Determine the [X, Y] coordinate at the center of the cell enclosing the given text.  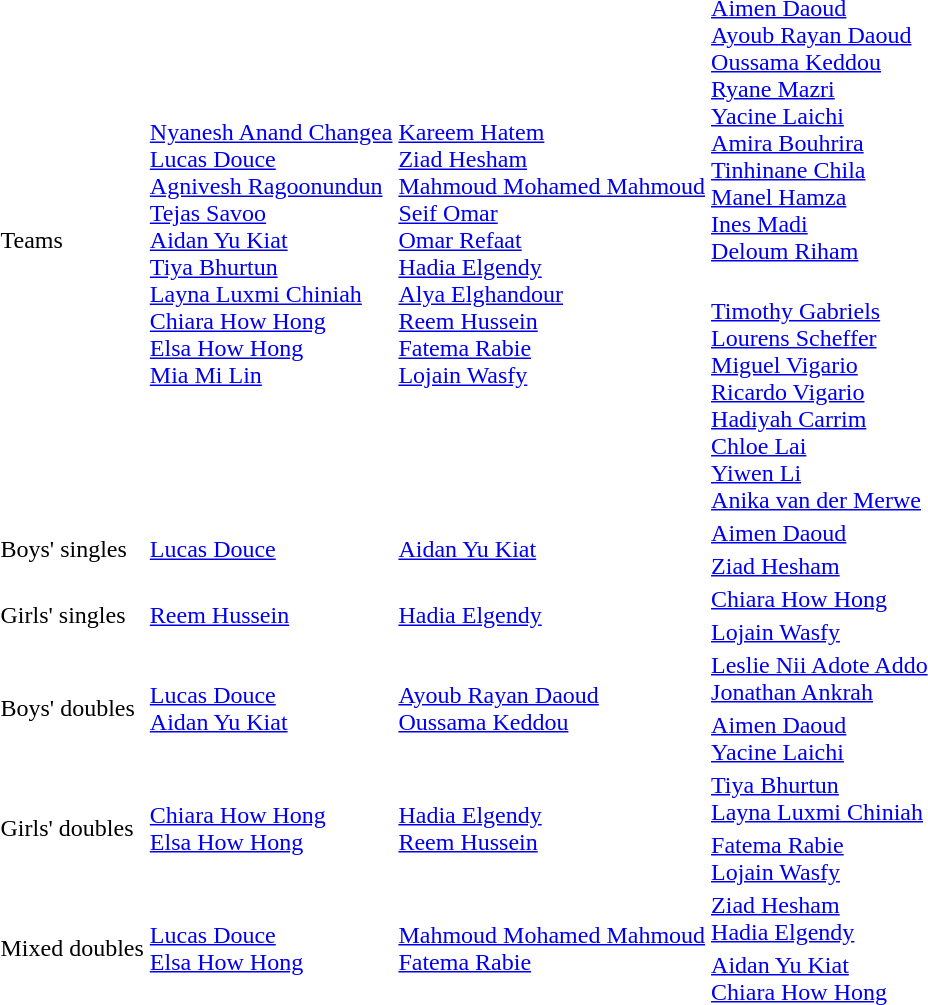
Hadia Elgendy Reem Hussein [552, 828]
Reem Hussein [271, 616]
Hadia Elgendy [552, 616]
Lucas Douce [271, 550]
Lucas Douce Aidan Yu Kiat [271, 708]
Ayoub Rayan Daoud Oussama Keddou [552, 708]
Aidan Yu Kiat [552, 550]
Chiara How Hong Elsa How Hong [271, 828]
